Scan for the cell matching the given text and deliver its (x, y) coordinate at center. 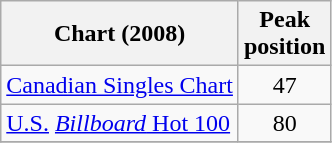
80 (284, 123)
Chart (2008) (120, 34)
Peakposition (284, 34)
Canadian Singles Chart (120, 85)
47 (284, 85)
U.S. Billboard Hot 100 (120, 123)
